For the text-containing cell, return its midpoint in (X, Y) coordinate format. 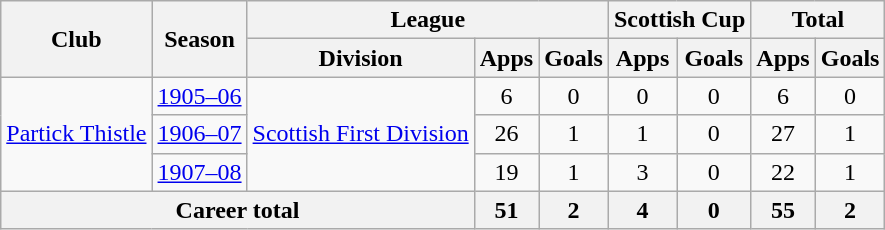
1907–08 (200, 172)
26 (506, 134)
Total (818, 20)
1906–07 (200, 134)
League (428, 20)
19 (506, 172)
Partick Thistle (76, 134)
27 (783, 134)
Career total (238, 210)
Season (200, 39)
4 (642, 210)
Club (76, 39)
51 (506, 210)
Scottish Cup (679, 20)
22 (783, 172)
55 (783, 210)
Division (360, 58)
1905–06 (200, 96)
3 (642, 172)
Scottish First Division (360, 134)
